Extract the [X, Y] coordinate from the center of the cell holding the provided text.  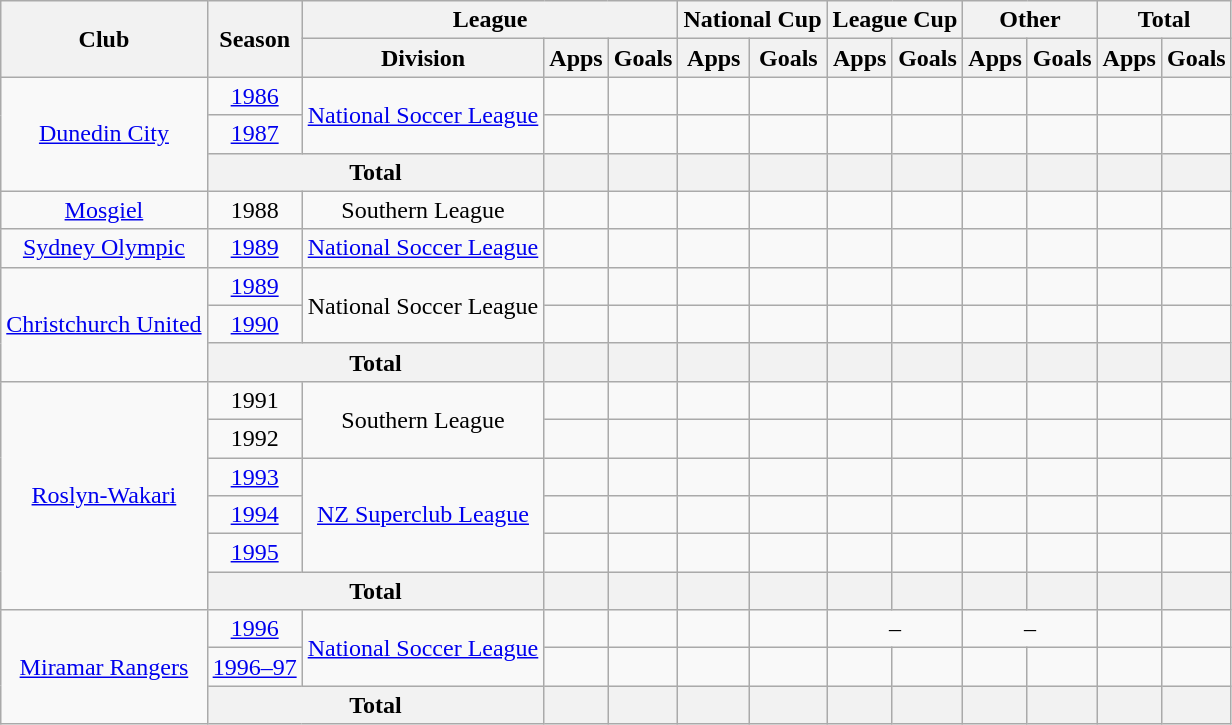
League [490, 20]
Mosgiel [104, 210]
League Cup [895, 20]
Roslyn-Wakari [104, 495]
National Cup [752, 20]
Division [423, 58]
Other [1030, 20]
NZ Superclub League [423, 515]
1993 [254, 477]
1996–97 [254, 667]
1988 [254, 210]
1986 [254, 96]
Dunedin City [104, 134]
1994 [254, 515]
1996 [254, 629]
Season [254, 39]
1992 [254, 438]
Christchurch United [104, 324]
1995 [254, 553]
1987 [254, 134]
Club [104, 39]
1990 [254, 324]
Miramar Rangers [104, 667]
Sydney Olympic [104, 248]
1991 [254, 400]
